Return the [x, y] coordinate for the center point of the cell that contains the specified text.  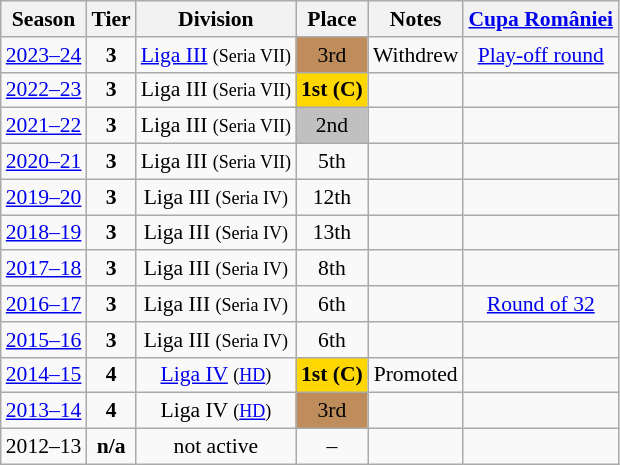
2015–16 [44, 340]
2020–21 [44, 162]
Place [332, 19]
2022–23 [44, 90]
Notes [416, 19]
2014–15 [44, 375]
Division [216, 19]
8th [332, 269]
Promoted [416, 375]
2019–20 [44, 197]
2017–18 [44, 269]
5th [332, 162]
Withdrew [416, 55]
2018–19 [44, 233]
2016–17 [44, 304]
2013–14 [44, 411]
Cupa României [540, 19]
2021–22 [44, 126]
not active [216, 447]
n/a [110, 447]
– [332, 447]
Tier [110, 19]
2nd [332, 126]
Season [44, 19]
2023–24 [44, 55]
2012–13 [44, 447]
13th [332, 233]
Round of 32 [540, 304]
Play-off round [540, 55]
12th [332, 197]
